Output the (X, Y) coordinate of the center of the cell containing the given text.  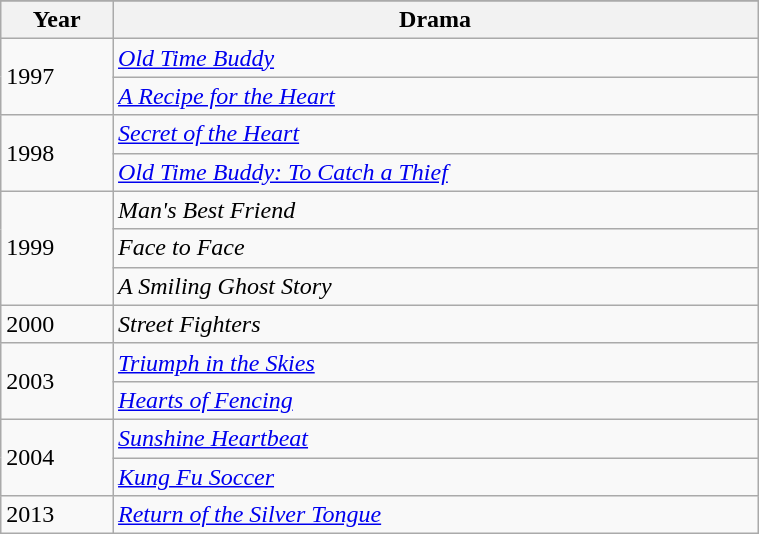
1997 (57, 77)
Drama (436, 20)
Man's Best Friend (436, 210)
Hearts of Fencing (436, 400)
Return of the Silver Tongue (436, 515)
Street Fighters (436, 324)
2013 (57, 515)
Face to Face (436, 248)
2004 (57, 457)
Triumph in the Skies (436, 362)
1999 (57, 248)
A Smiling Ghost Story (436, 286)
Year (57, 20)
Kung Fu Soccer (436, 477)
2003 (57, 381)
2000 (57, 324)
Old Time Buddy: To Catch a Thief (436, 172)
Old Time Buddy (436, 58)
Sunshine Heartbeat (436, 438)
1998 (57, 153)
A Recipe for the Heart (436, 96)
Secret of the Heart (436, 134)
